Search for the cell housing the specified text and yield its (x, y) center coordinate. 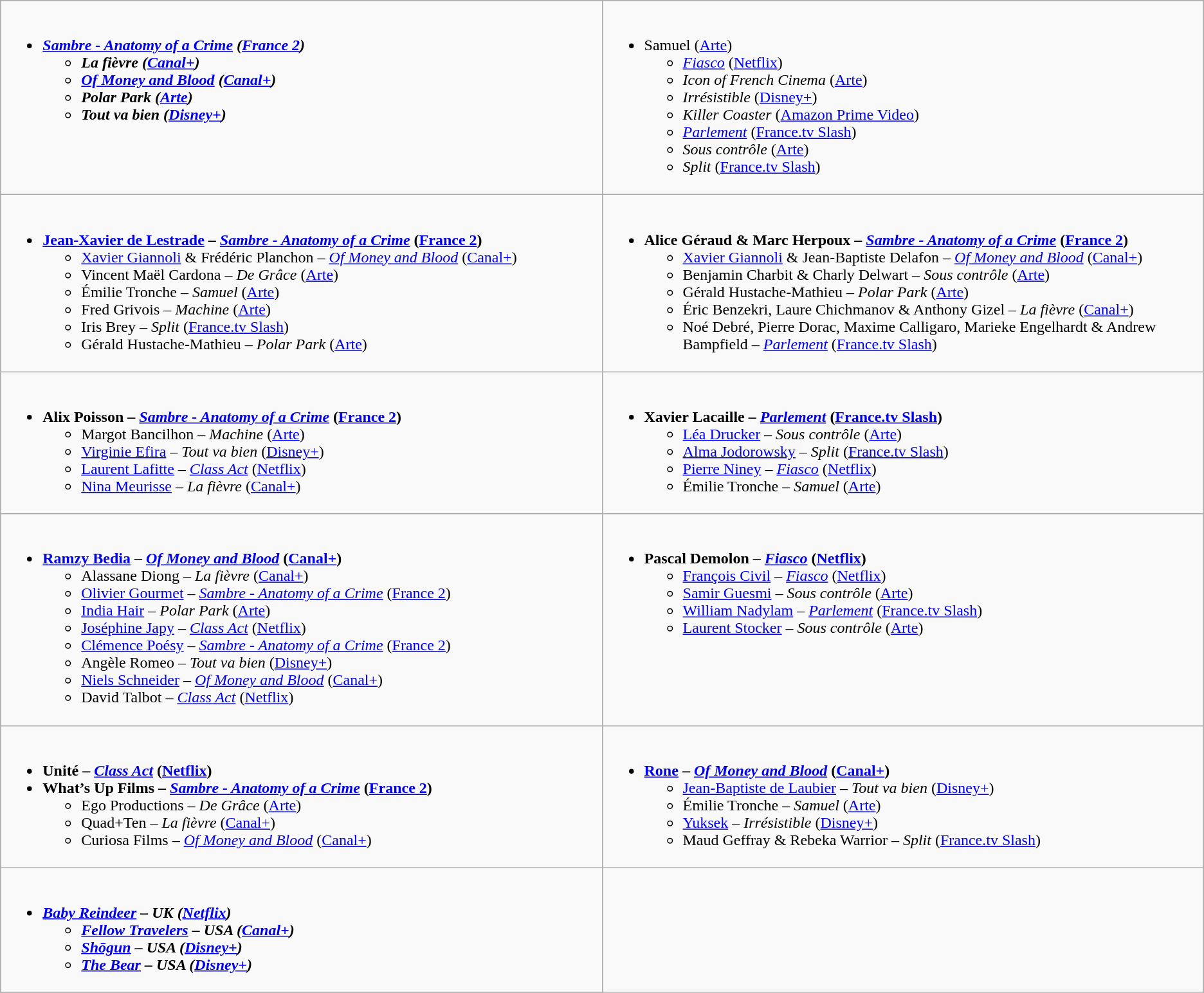
Baby Reindeer – UK (Netflix)Fellow Travelers – USA (Canal+)Shōgun – USA (Disney+)The Bear – USA (Disney+) (301, 930)
Sambre - Anatomy of a Crime (France 2)La fièvre (Canal+)Of Money and Blood (Canal+)Polar Park (Arte)Tout va bien (Disney+) (301, 98)
